From the cell containing the given text, extract its center point as (x, y) coordinate. 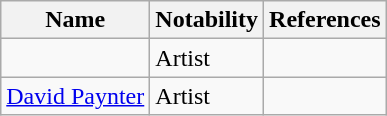
Name (76, 20)
References (326, 20)
Notability (207, 20)
David Paynter (76, 96)
